Detect which cell encompasses the target text, then output its [X, Y] center coordinate. 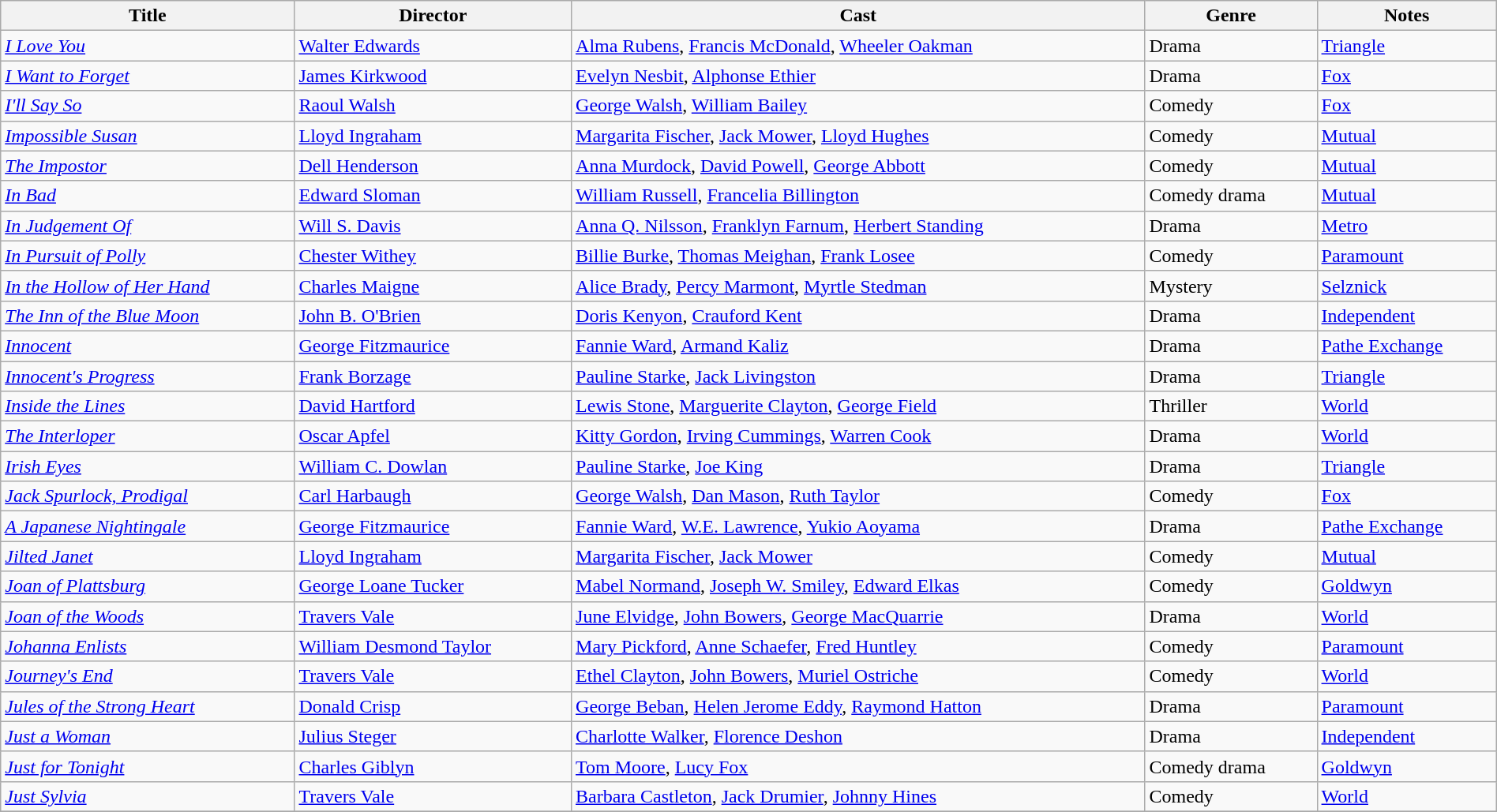
Julius Steger [433, 736]
Genre [1231, 16]
In Pursuit of Polly [148, 256]
Walter Edwards [433, 46]
Raoul Walsh [433, 106]
George Walsh, Dan Mason, Ruth Taylor [858, 496]
Will S. Davis [433, 226]
George Walsh, William Bailey [858, 106]
Just for Tonight [148, 766]
Alice Brady, Percy Marmont, Myrtle Stedman [858, 286]
Anna Murdock, David Powell, George Abbott [858, 166]
Charles Maigne [433, 286]
Innocent's Progress [148, 376]
Dell Henderson [433, 166]
June Elvidge, John Bowers, George MacQuarrie [858, 616]
Tom Moore, Lucy Fox [858, 766]
Mabel Normand, Joseph W. Smiley, Edward Elkas [858, 586]
Journey's End [148, 676]
Chester Withey [433, 256]
Jilted Janet [148, 556]
A Japanese Nightingale [148, 526]
Billie Burke, Thomas Meighan, Frank Losee [858, 256]
Impossible Susan [148, 136]
George Loane Tucker [433, 586]
William Desmond Taylor [433, 646]
William C. Dowlan [433, 466]
Lewis Stone, Marguerite Clayton, George Field [858, 406]
Jules of the Strong Heart [148, 706]
George Beban, Helen Jerome Eddy, Raymond Hatton [858, 706]
Pauline Starke, Jack Livingston [858, 376]
In the Hollow of Her Hand [148, 286]
Johanna Enlists [148, 646]
The Impostor [148, 166]
Director [433, 16]
I'll Say So [148, 106]
Margarita Fischer, Jack Mower [858, 556]
John B. O'Brien [433, 316]
Edward Sloman [433, 196]
In Bad [148, 196]
Evelyn Nesbit, Alphonse Ethier [858, 76]
In Judgement Of [148, 226]
I Want to Forget [148, 76]
Joan of the Woods [148, 616]
Anna Q. Nilsson, Franklyn Farnum, Herbert Standing [858, 226]
Mystery [1231, 286]
Inside the Lines [148, 406]
David Hartford [433, 406]
Thriller [1231, 406]
Margarita Fischer, Jack Mower, Lloyd Hughes [858, 136]
Mary Pickford, Anne Schaefer, Fred Huntley [858, 646]
Kitty Gordon, Irving Cummings, Warren Cook [858, 436]
Doris Kenyon, Crauford Kent [858, 316]
Carl Harbaugh [433, 496]
Oscar Apfel [433, 436]
Joan of Plattsburg [148, 586]
Frank Borzage [433, 376]
Donald Crisp [433, 706]
Barbara Castleton, Jack Drumier, Johnny Hines [858, 796]
I Love You [148, 46]
Ethel Clayton, John Bowers, Muriel Ostriche [858, 676]
Title [148, 16]
Innocent [148, 346]
William Russell, Francelia Billington [858, 196]
Metro [1407, 226]
Fannie Ward, Armand Kaliz [858, 346]
Just Sylvia [148, 796]
Selznick [1407, 286]
Irish Eyes [148, 466]
Charlotte Walker, Florence Deshon [858, 736]
Just a Woman [148, 736]
Alma Rubens, Francis McDonald, Wheeler Oakman [858, 46]
Pauline Starke, Joe King [858, 466]
Cast [858, 16]
James Kirkwood [433, 76]
The Interloper [148, 436]
Jack Spurlock, Prodigal [148, 496]
Charles Giblyn [433, 766]
Notes [1407, 16]
The Inn of the Blue Moon [148, 316]
Fannie Ward, W.E. Lawrence, Yukio Aoyama [858, 526]
